Extract the [x, y] coordinate from the center of the cell holding the provided text.  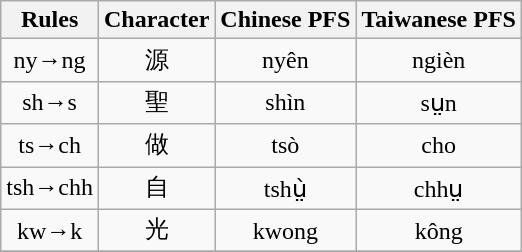
ngièn [439, 60]
聖 [156, 102]
Chinese PFS [286, 20]
nyên [286, 60]
kwong [286, 230]
光 [156, 230]
tshṳ̀ [286, 188]
ny→ng [50, 60]
源 [156, 60]
cho [439, 146]
做 [156, 146]
sṳn [439, 102]
sh→s [50, 102]
Taiwanese PFS [439, 20]
ts→ch [50, 146]
chhṳ [439, 188]
tsò [286, 146]
Character [156, 20]
kw→k [50, 230]
自 [156, 188]
kông [439, 230]
shìn [286, 102]
tsh→chh [50, 188]
Rules [50, 20]
